For the text-containing cell, return its midpoint in [X, Y] coordinate format. 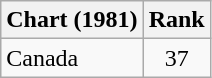
Chart (1981) [72, 20]
37 [176, 58]
Rank [176, 20]
Canada [72, 58]
